Determine the [x, y] coordinate at the center of the cell enclosing the given text.  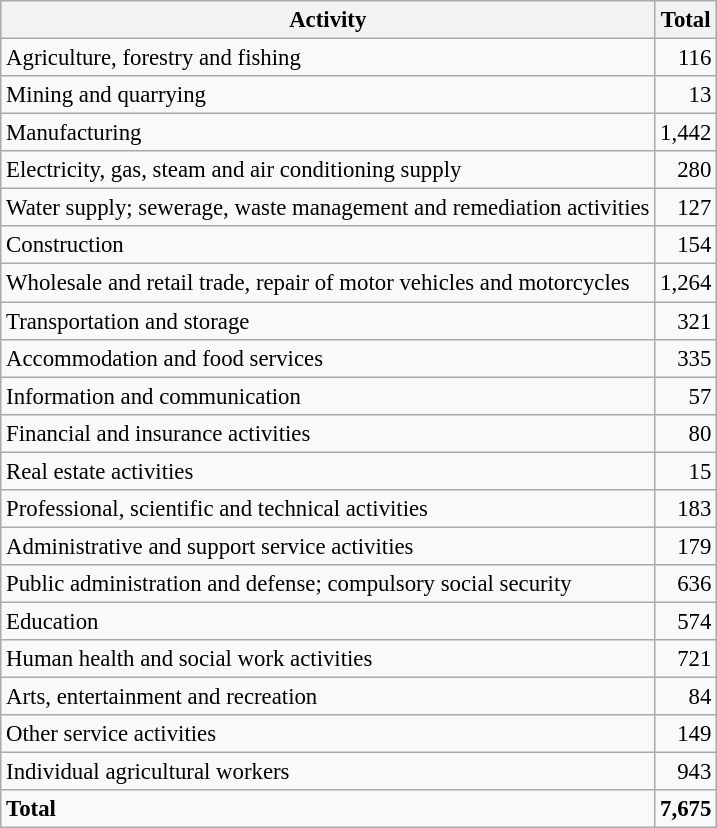
116 [686, 58]
Individual agricultural workers [328, 772]
154 [686, 245]
Activity [328, 20]
Information and communication [328, 396]
Professional, scientific and technical activities [328, 509]
1,442 [686, 133]
80 [686, 433]
127 [686, 208]
Arts, entertainment and recreation [328, 697]
Agriculture, forestry and fishing [328, 58]
574 [686, 621]
280 [686, 170]
179 [686, 546]
Public administration and defense; compulsory social security [328, 584]
Other service activities [328, 734]
Wholesale and retail trade, repair of motor vehicles and motorcycles [328, 283]
149 [686, 734]
Manufacturing [328, 133]
Accommodation and food services [328, 358]
Financial and insurance activities [328, 433]
57 [686, 396]
Real estate activities [328, 471]
321 [686, 321]
15 [686, 471]
Construction [328, 245]
335 [686, 358]
943 [686, 772]
1,264 [686, 283]
Mining and quarrying [328, 95]
183 [686, 509]
7,675 [686, 809]
Human health and social work activities [328, 659]
Water supply; sewerage, waste management and remediation activities [328, 208]
721 [686, 659]
84 [686, 697]
Electricity, gas, steam and air conditioning supply [328, 170]
Transportation and storage [328, 321]
13 [686, 95]
636 [686, 584]
Education [328, 621]
Administrative and support service activities [328, 546]
